Return [X, Y] of the center of cell containing provided text 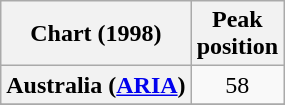
58 [237, 85]
Australia (ARIA) [96, 85]
Chart (1998) [96, 34]
Peakposition [237, 34]
